Provide the (X, Y) coordinate of the cell's center where the given text is located.  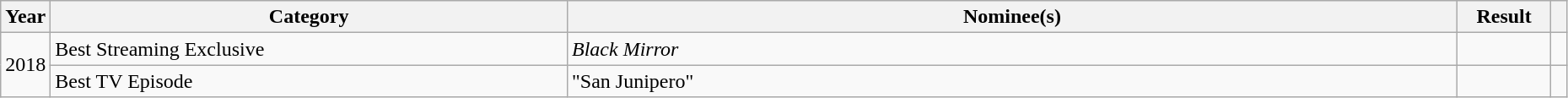
Category (309, 17)
Best Streaming Exclusive (309, 49)
2018 (25, 65)
"San Junipero" (1012, 81)
Best TV Episode (309, 81)
Result (1503, 17)
Year (25, 17)
Nominee(s) (1012, 17)
Black Mirror (1012, 49)
